Extract the [X, Y] coordinate from the center of the cell holding the provided text.  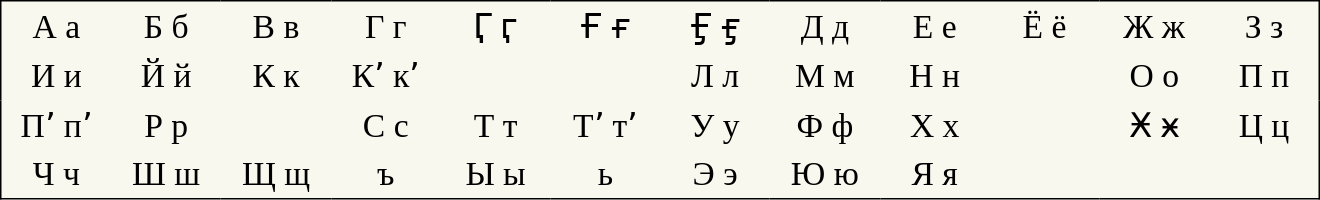
Ы ы [496, 174]
Э э [715, 174]
Пʼ пʼ [56, 125]
Ғ ғ [605, 26]
И и [56, 76]
Х х [935, 125]
К к [276, 76]
Я я [935, 174]
Б б [166, 26]
Ф ф [825, 125]
Л л [715, 76]
М м [825, 76]
Г г [386, 26]
В в [276, 26]
Й й [166, 76]
Д д [825, 26]
Ӻ ӻ [715, 26]
З з [1264, 26]
Р р [166, 125]
Ӿ ӿ [1154, 125]
Кʼ кʼ [386, 76]
Тʼ тʼ [605, 125]
П п [1264, 76]
ь [605, 174]
Ш ш [166, 174]
ъ [386, 174]
А а [56, 26]
Ю ю [825, 174]
Ӷ ӷ [496, 26]
Ё ё [1045, 26]
Ц ц [1264, 125]
Ч ч [56, 174]
С с [386, 125]
Н н [935, 76]
У у [715, 125]
Щ щ [276, 174]
Т т [496, 125]
Е е [935, 26]
О о [1154, 76]
Ж ж [1154, 26]
